Output the [X, Y] coordinate of the center of the cell containing the given text.  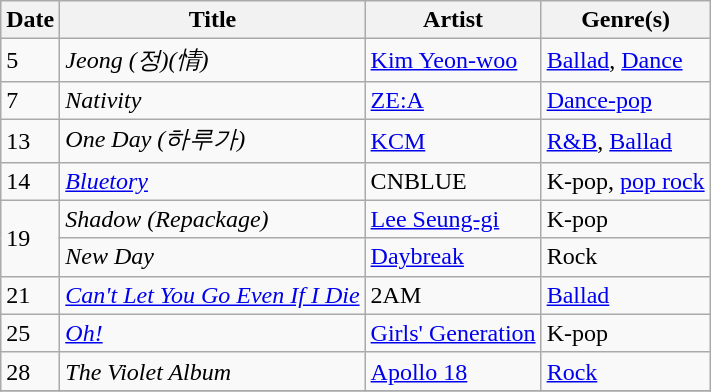
Ballad, Dance [626, 60]
Daybreak [453, 257]
Apollo 18 [453, 371]
2AM [453, 295]
Ballad [626, 295]
One Day (하루가) [212, 140]
Shadow (Repackage) [212, 219]
KCM [453, 140]
13 [30, 140]
Lee Seung-gi [453, 219]
K-pop, pop rock [626, 181]
Oh! [212, 333]
New Day [212, 257]
Nativity [212, 100]
5 [30, 60]
Kim Yeon-woo [453, 60]
Bluetory [212, 181]
Artist [453, 20]
R&B, Ballad [626, 140]
Can't Let You Go Even If I Die [212, 295]
7 [30, 100]
Date [30, 20]
19 [30, 238]
CNBLUE [453, 181]
Girls' Generation [453, 333]
Jeong (정)(情) [212, 60]
Dance-pop [626, 100]
Genre(s) [626, 20]
ZE:A [453, 100]
The Violet Album [212, 371]
Title [212, 20]
14 [30, 181]
25 [30, 333]
28 [30, 371]
21 [30, 295]
